Provide the [X, Y] coordinate of the cell's center where the given text is located.  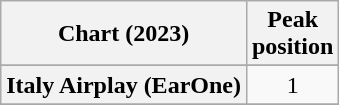
1 [292, 85]
Chart (2023) [124, 34]
Peakposition [292, 34]
Italy Airplay (EarOne) [124, 85]
